Detect which cell encompasses the target text, then output its [X, Y] center coordinate. 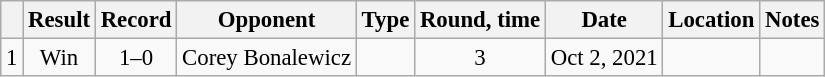
Oct 2, 2021 [604, 58]
Round, time [480, 20]
Notes [792, 20]
Result [60, 20]
Win [60, 58]
Corey Bonalewicz [267, 58]
Type [385, 20]
3 [480, 58]
1 [12, 58]
Date [604, 20]
Location [712, 20]
1–0 [136, 58]
Record [136, 20]
Opponent [267, 20]
